Pinpoint the cell where the given text exists, returning its (x, y) midpoint coordinate. 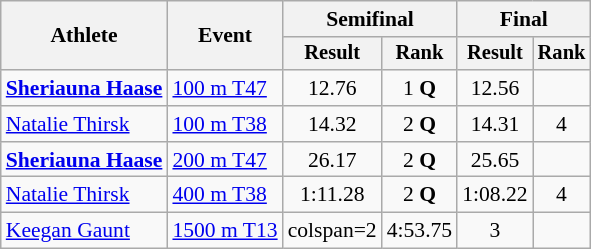
3 (494, 231)
1 Q (420, 88)
1:11.28 (332, 195)
200 m T47 (224, 160)
1:08.22 (494, 195)
Athlete (84, 36)
100 m T38 (224, 124)
1500 m T13 (224, 231)
12.56 (494, 88)
Semifinal (370, 19)
26.17 (332, 160)
400 m T38 (224, 195)
colspan=2 (332, 231)
Keegan Gaunt (84, 231)
14.31 (494, 124)
Event (224, 36)
25.65 (494, 160)
14.32 (332, 124)
100 m T47 (224, 88)
12.76 (332, 88)
4:53.75 (420, 231)
Final (524, 19)
